Pinpoint the cell where the given text exists, returning its [x, y] midpoint coordinate. 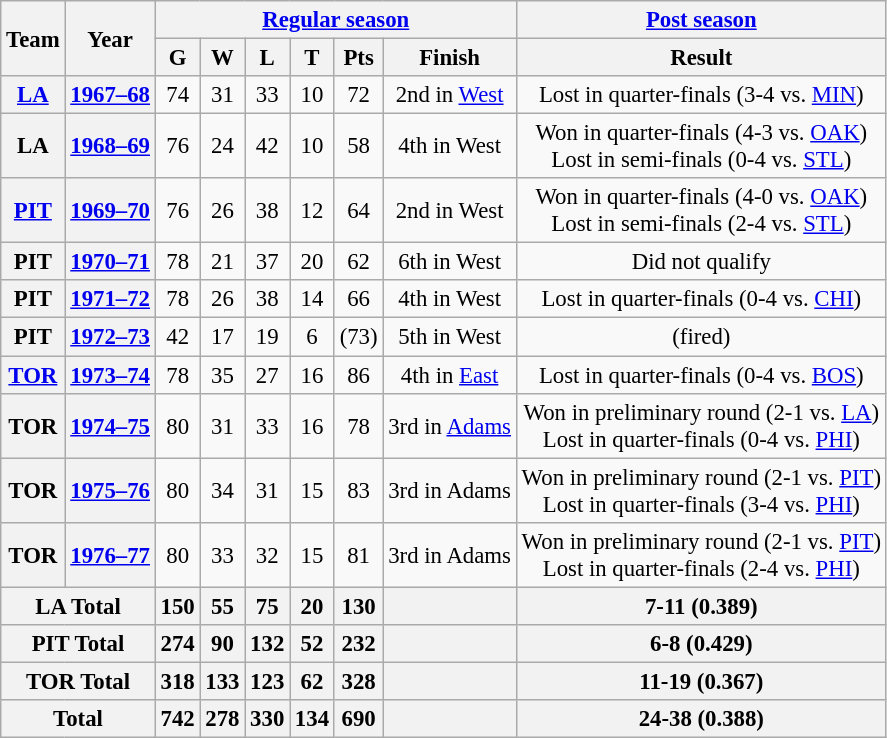
24-38 (0.388) [701, 719]
14 [312, 299]
1974–75 [110, 426]
L [268, 58]
Won in preliminary round (2-1 vs. PIT) Lost in quarter-finals (2-4 vs. PHI) [701, 554]
1972–73 [110, 337]
6-8 (0.429) [701, 644]
G [178, 58]
1969–70 [110, 210]
328 [358, 681]
Finish [450, 58]
T [312, 58]
35 [222, 375]
24 [222, 146]
318 [178, 681]
19 [268, 337]
(fired) [701, 337]
LA Total [78, 606]
6th in West [450, 262]
Team [33, 38]
330 [268, 719]
W [222, 58]
742 [178, 719]
Won in preliminary round (2-1 vs. PIT) Lost in quarter-finals (3-4 vs. PHI) [701, 490]
11-19 (0.367) [701, 681]
81 [358, 554]
12 [312, 210]
1976–77 [110, 554]
Lost in quarter-finals (3-4 vs. MIN) [701, 95]
74 [178, 95]
130 [358, 606]
Total [78, 719]
1975–76 [110, 490]
17 [222, 337]
21 [222, 262]
6 [312, 337]
72 [358, 95]
134 [312, 719]
34 [222, 490]
1973–74 [110, 375]
Post season [701, 20]
Lost in quarter-finals (0-4 vs. BOS) [701, 375]
86 [358, 375]
83 [358, 490]
4th in East [450, 375]
Won in quarter-finals (4-3 vs. OAK) Lost in semi-finals (0-4 vs. STL) [701, 146]
58 [358, 146]
1968–69 [110, 146]
64 [358, 210]
133 [222, 681]
150 [178, 606]
37 [268, 262]
278 [222, 719]
132 [268, 644]
66 [358, 299]
52 [312, 644]
55 [222, 606]
(73) [358, 337]
Result [701, 58]
1971–72 [110, 299]
274 [178, 644]
32 [268, 554]
1970–71 [110, 262]
TOR Total [78, 681]
Regular season [336, 20]
5th in West [450, 337]
75 [268, 606]
7-11 (0.389) [701, 606]
690 [358, 719]
Pts [358, 58]
Won in preliminary round (2-1 vs. LA) Lost in quarter-finals (0-4 vs. PHI) [701, 426]
Lost in quarter-finals (0-4 vs. CHI) [701, 299]
1967–68 [110, 95]
Did not qualify [701, 262]
Won in quarter-finals (4-0 vs. OAK) Lost in semi-finals (2-4 vs. STL) [701, 210]
Year [110, 38]
90 [222, 644]
27 [268, 375]
232 [358, 644]
PIT Total [78, 644]
123 [268, 681]
